Capture the cell that displays the provided text and extract its [x, y] central coordinate. 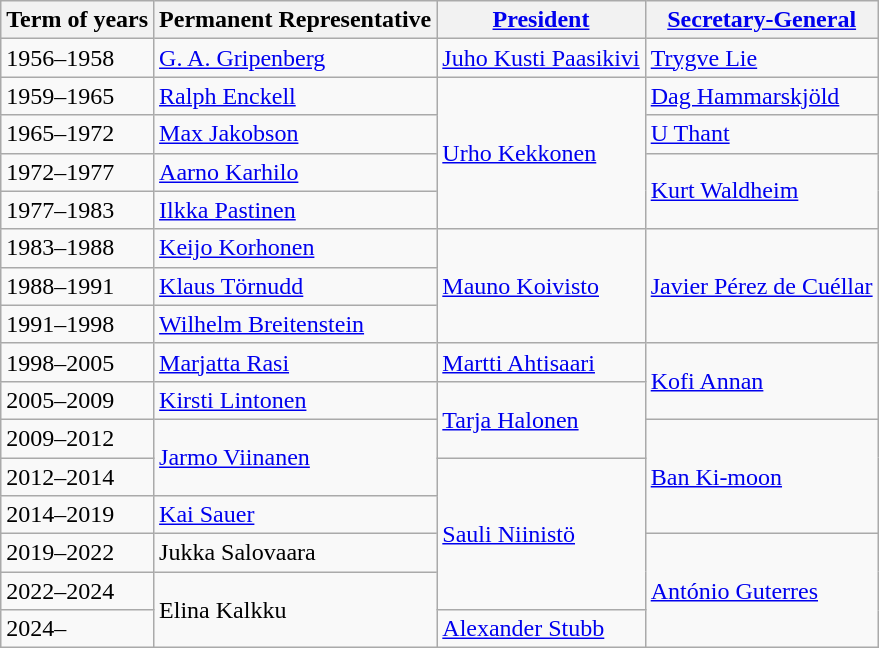
Wilhelm Breitenstein [296, 324]
Elina Kalkku [296, 610]
Ban Ki-moon [762, 476]
Keijo Korhonen [296, 248]
2014–2019 [78, 515]
1988–1991 [78, 286]
Dag Hammarskjöld [762, 96]
Jarmo Viinanen [296, 457]
Juho Kusti Paasikivi [541, 58]
2012–2014 [78, 477]
Kirsti Lintonen [296, 400]
1983–1988 [78, 248]
Alexander Stubb [541, 629]
2024– [78, 629]
Kai Sauer [296, 515]
Urho Kekkonen [541, 153]
U Thant [762, 134]
Permanent Representative [296, 20]
1956–1958 [78, 58]
Martti Ahtisaari [541, 362]
António Guterres [762, 591]
Marjatta Rasi [296, 362]
Javier Pérez de Cuéllar [762, 286]
2005–2009 [78, 400]
Ralph Enckell [296, 96]
Secretary-General [762, 20]
Aarno Karhilo [296, 172]
Term of years [78, 20]
1972–1977 [78, 172]
1998–2005 [78, 362]
1965–1972 [78, 134]
1991–1998 [78, 324]
Kofi Annan [762, 381]
2019–2022 [78, 553]
Klaus Törnudd [296, 286]
Sauli Niinistö [541, 534]
Ilkka Pastinen [296, 210]
Max Jakobson [296, 134]
2009–2012 [78, 438]
2022–2024 [78, 591]
G. A. Gripenberg [296, 58]
Kurt Waldheim [762, 191]
President [541, 20]
1959–1965 [78, 96]
Tarja Halonen [541, 419]
Trygve Lie [762, 58]
1977–1983 [78, 210]
Jukka Salovaara [296, 553]
Mauno Koivisto [541, 286]
